Locate the cell with the specified text and output its [X, Y] center coordinate. 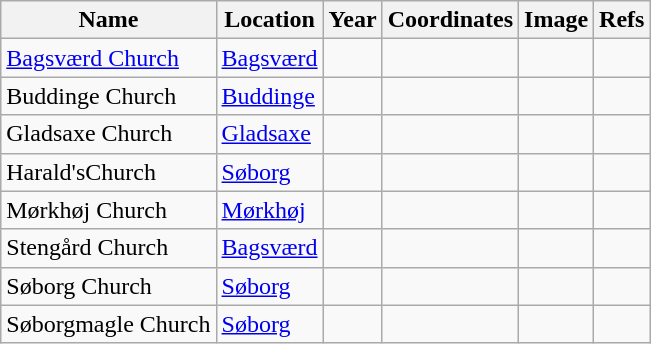
Coordinates [450, 20]
Buddinge [270, 96]
Name [108, 20]
Gladsaxe Church [108, 134]
Søborgmagle Church [108, 324]
Refs [622, 20]
Mørkhøj Church [108, 210]
Gladsaxe [270, 134]
Buddinge Church [108, 96]
Year [352, 20]
Harald'sChurch [108, 172]
Stengård Church [108, 248]
Søborg Church [108, 286]
Bagsværd Church [108, 58]
Location [270, 20]
Image [556, 20]
Mørkhøj [270, 210]
